For the text-containing cell, return its midpoint in (x, y) coordinate format. 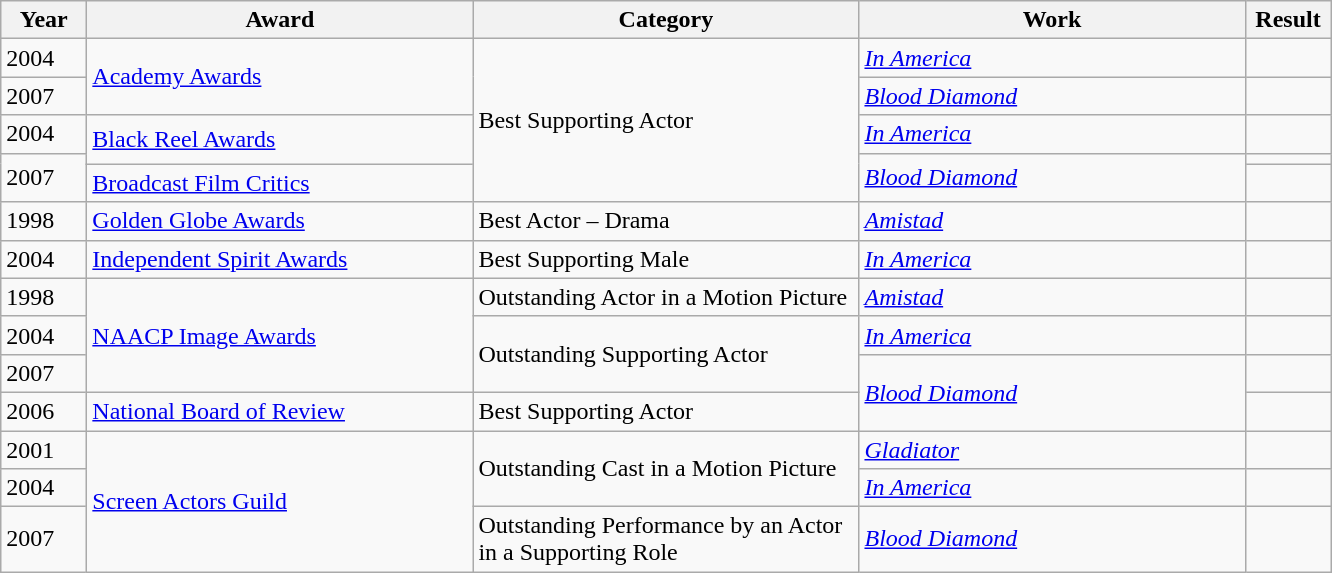
Outstanding Performance by an Actor in a Supporting Role (666, 540)
Academy Awards (280, 77)
Golden Globe Awards (280, 221)
2001 (44, 449)
NAACP Image Awards (280, 335)
Black Reel Awards (280, 140)
2006 (44, 411)
Award (280, 20)
Screen Actors Guild (280, 500)
Result (1288, 20)
Best Supporting Male (666, 259)
Independent Spirit Awards (280, 259)
Work (1052, 20)
Outstanding Supporting Actor (666, 354)
Category (666, 20)
Outstanding Cast in a Motion Picture (666, 468)
Year (44, 20)
Outstanding Actor in a Motion Picture (666, 297)
Broadcast Film Critics (280, 183)
Gladiator (1052, 449)
National Board of Review (280, 411)
Best Actor – Drama (666, 221)
